Extract the [x, y] coordinate from the center of the cell holding the provided text.  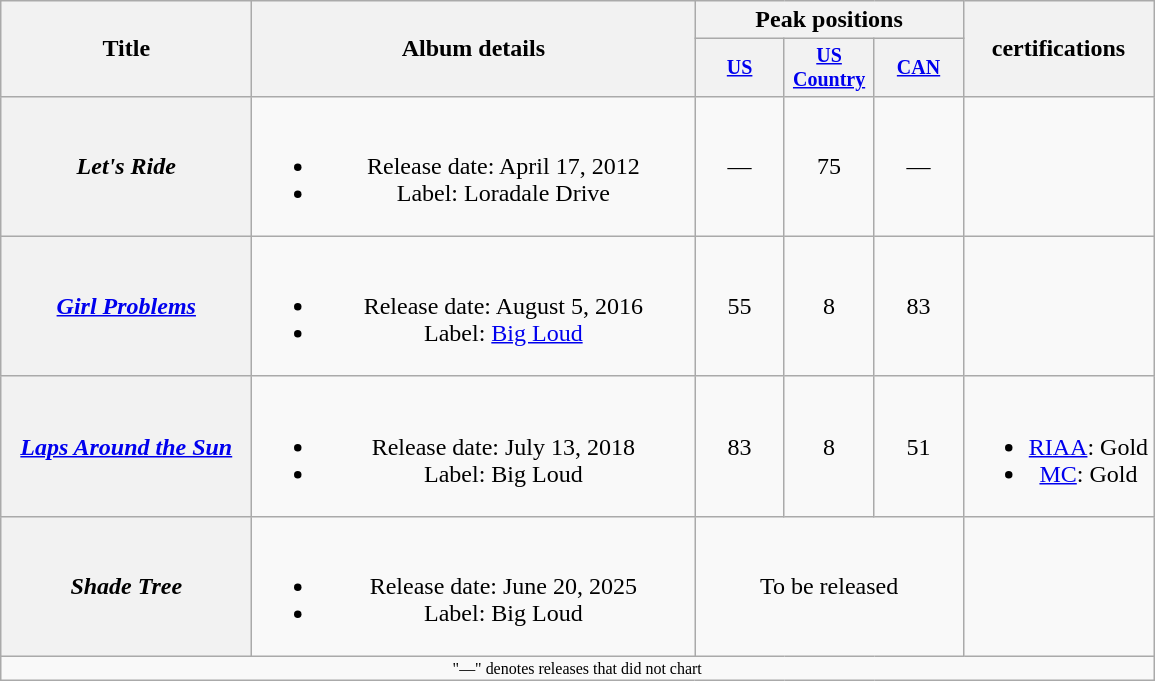
Peak positions [829, 20]
Girl Problems [126, 306]
"—" denotes releases that did not chart [578, 669]
55 [740, 306]
Title [126, 49]
Release date: July 13, 2018Label: Big Loud [474, 446]
certifications [1058, 49]
US Country [828, 68]
Album details [474, 49]
Release date: June 20, 2025Label: Big Loud [474, 586]
US [740, 68]
Release date: April 17, 2012Label: Loradale Drive [474, 166]
Let's Ride [126, 166]
51 [918, 446]
75 [828, 166]
CAN [918, 68]
Laps Around the Sun [126, 446]
Release date: August 5, 2016Label: Big Loud [474, 306]
Shade Tree [126, 586]
To be released [829, 586]
RIAA: GoldMC: Gold [1058, 446]
